Output the [x, y] coordinate of the center of the cell containing the given text.  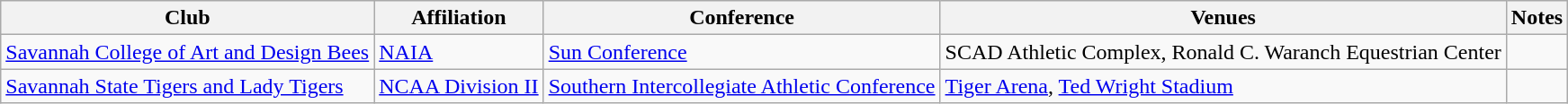
Venues [1223, 18]
Conference [741, 18]
Club [187, 18]
NCAA Division II [459, 86]
Savannah College of Art and Design Bees [187, 52]
Notes [1537, 18]
SCAD Athletic Complex, Ronald C. Waranch Equestrian Center [1223, 52]
Southern Intercollegiate Athletic Conference [741, 86]
NAIA [459, 52]
Sun Conference [741, 52]
Savannah State Tigers and Lady Tigers [187, 86]
Affiliation [459, 18]
Tiger Arena, Ted Wright Stadium [1223, 86]
